Output the (X, Y) coordinate of the center of the cell containing the given text.  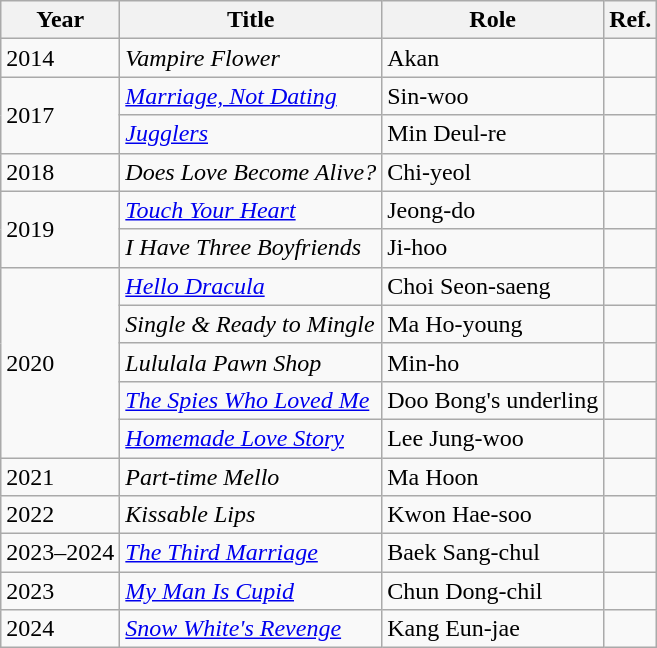
2020 (60, 362)
The Third Marriage (251, 553)
Part-time Mello (251, 477)
Ref. (630, 20)
Vampire Flower (251, 58)
Does Love Become Alive? (251, 172)
2018 (60, 172)
Baek Sang-chul (493, 553)
Single & Ready to Mingle (251, 324)
Chi-yeol (493, 172)
Touch Your Heart (251, 210)
Kang Eun-jae (493, 629)
Min-ho (493, 362)
Jugglers (251, 134)
2023 (60, 591)
Kissable Lips (251, 515)
2014 (60, 58)
2019 (60, 229)
Year (60, 20)
Akan (493, 58)
Min Deul-re (493, 134)
Doo Bong's underling (493, 400)
Jeong-do (493, 210)
Sin-woo (493, 96)
Ma Ho-young (493, 324)
Hello Dracula (251, 286)
Choi Seon-saeng (493, 286)
2017 (60, 115)
Ma Hoon (493, 477)
2023–2024 (60, 553)
Lululala Pawn Shop (251, 362)
Lee Jung-woo (493, 438)
Title (251, 20)
2021 (60, 477)
My Man Is Cupid (251, 591)
Kwon Hae-soo (493, 515)
2022 (60, 515)
Chun Dong-chil (493, 591)
Ji-hoo (493, 248)
Marriage, Not Dating (251, 96)
2024 (60, 629)
I Have Three Boyfriends (251, 248)
The Spies Who Loved Me (251, 400)
Homemade Love Story (251, 438)
Snow White's Revenge (251, 629)
Role (493, 20)
